Locate the cell with the specified text and output its [X, Y] center coordinate. 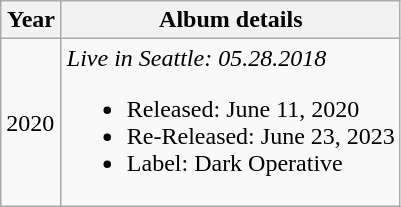
2020 [32, 122]
Year [32, 20]
Album details [230, 20]
Live in Seattle: 05.28.2018Released: June 11, 2020Re-Released: June 23, 2023Label: Dark Operative [230, 122]
